Determine the (x, y) coordinate at the center of the cell enclosing the given text.  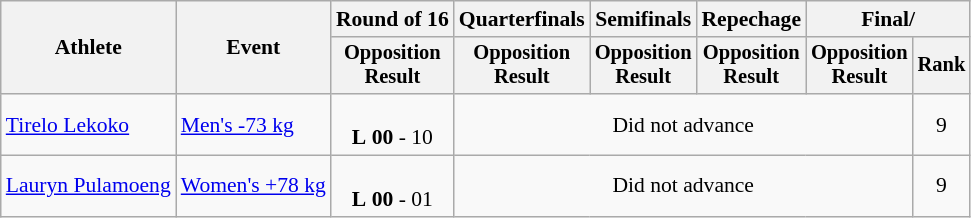
Lauryn Pulamoeng (88, 186)
Athlete (88, 48)
L 00 - 10 (392, 124)
Tirelo Lekoko (88, 124)
Men's -73 kg (254, 124)
Repechage (751, 19)
Women's +78 kg (254, 186)
Quarterfinals (522, 19)
Final/ (888, 19)
Event (254, 48)
Semifinals (644, 19)
L 00 - 01 (392, 186)
Rank (942, 66)
Round of 16 (392, 19)
